Find where the given text appears and provide that cell's center as [x, y] coordinate. 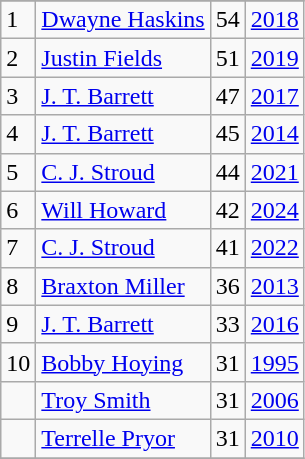
1 [18, 20]
1995 [274, 362]
51 [228, 58]
33 [228, 324]
Dwayne Haskins [123, 20]
45 [228, 134]
2018 [274, 20]
2014 [274, 134]
Bobby Hoying [123, 362]
2017 [274, 96]
Will Howard [123, 210]
41 [228, 248]
54 [228, 20]
6 [18, 210]
4 [18, 134]
5 [18, 172]
3 [18, 96]
2024 [274, 210]
2010 [274, 438]
42 [228, 210]
36 [228, 286]
2016 [274, 324]
Terrelle Pryor [123, 438]
2 [18, 58]
2022 [274, 248]
Braxton Miller [123, 286]
8 [18, 286]
7 [18, 248]
9 [18, 324]
2019 [274, 58]
2013 [274, 286]
Troy Smith [123, 400]
44 [228, 172]
47 [228, 96]
2006 [274, 400]
2021 [274, 172]
Justin Fields [123, 58]
10 [18, 362]
